Find where the given text appears and provide that cell's center as (X, Y) coordinate. 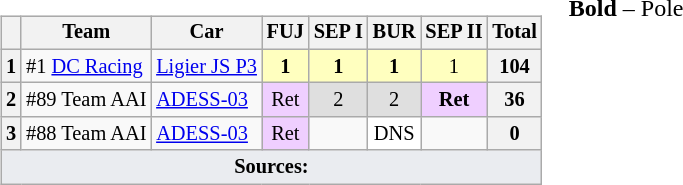
Total (514, 33)
Car (206, 33)
3 (11, 134)
BUR (394, 33)
0 (514, 134)
SEP II (454, 33)
#88 Team AAI (86, 134)
#1 DC Racing (86, 66)
36 (514, 100)
Sources: (271, 167)
Team (86, 33)
SEP I (338, 33)
#89 Team AAI (86, 100)
FUJ (286, 33)
104 (514, 66)
Ligier JS P3 (206, 66)
DNS (394, 134)
